Return (X, Y) of the center of cell containing provided text 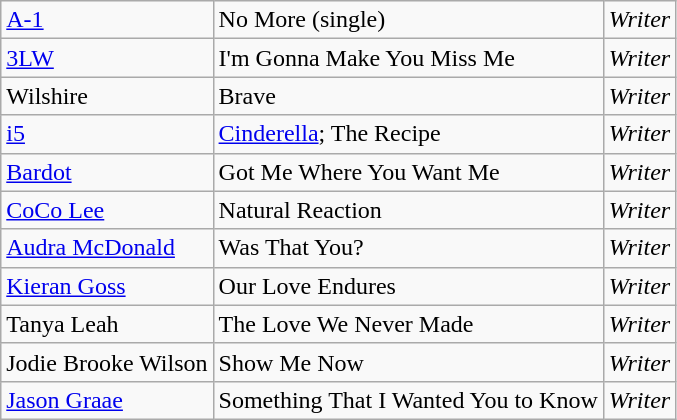
Jodie Brooke Wilson (107, 362)
Cinderella; The Recipe (408, 134)
i5 (107, 134)
Got Me Where You Want Me (408, 172)
Show Me Now (408, 362)
Our Love Endures (408, 286)
No More (single) (408, 20)
Tanya Leah (107, 324)
Wilshire (107, 96)
Something That I Wanted You to Know (408, 400)
Brave (408, 96)
CoCo Lee (107, 210)
Jason Graae (107, 400)
Was That You? (408, 248)
Audra McDonald (107, 248)
Bardot (107, 172)
The Love We Never Made (408, 324)
A-1 (107, 20)
Kieran Goss (107, 286)
3LW (107, 58)
I'm Gonna Make You Miss Me (408, 58)
Natural Reaction (408, 210)
